Pinpoint the cell where the given text exists, returning its [x, y] midpoint coordinate. 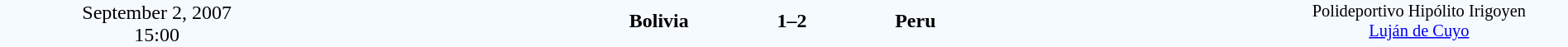
Polideportivo Hipólito IrigoyenLuján de Cuyo [1419, 23]
Bolivia [501, 21]
1–2 [791, 21]
September 2, 200715:00 [157, 23]
Peru [1082, 21]
